For the text-containing cell, return its midpoint in (X, Y) coordinate format. 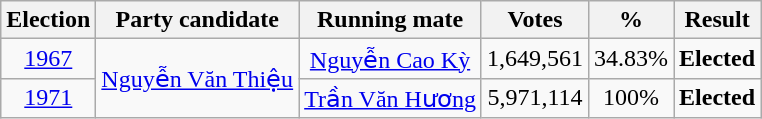
1,649,561 (534, 59)
Election (48, 20)
1971 (48, 98)
Trần Văn Hương (390, 98)
100% (630, 98)
Votes (534, 20)
1967 (48, 59)
5,971,114 (534, 98)
% (630, 20)
Nguyễn Văn Thiệu (198, 78)
Party candidate (198, 20)
34.83% (630, 59)
Nguyễn Cao Kỳ (390, 59)
Running mate (390, 20)
Result (718, 20)
